Determine the [X, Y] coordinate at the center of the cell enclosing the given text.  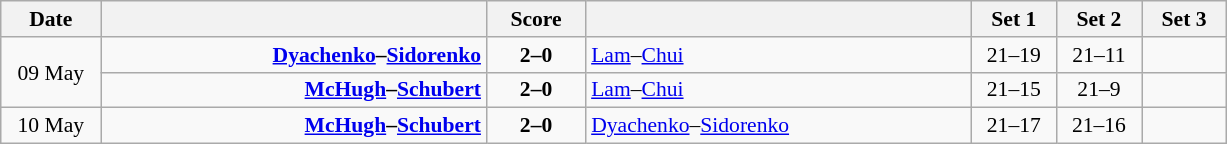
21–15 [1014, 90]
Set 2 [1098, 19]
10 May [51, 126]
Set 3 [1184, 19]
21–19 [1014, 55]
21–16 [1098, 126]
Score [536, 19]
21–9 [1098, 90]
Set 1 [1014, 19]
21–11 [1098, 55]
21–17 [1014, 126]
09 May [51, 72]
Date [51, 19]
